From the cell containing the given text, extract its center point as (x, y) coordinate. 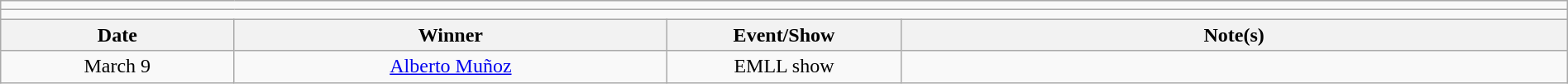
EMLL show (784, 67)
Note(s) (1234, 35)
March 9 (117, 67)
Event/Show (784, 35)
Winner (451, 35)
Date (117, 35)
Alberto Muñoz (451, 67)
